Pinpoint the cell where the given text exists, returning its (X, Y) midpoint coordinate. 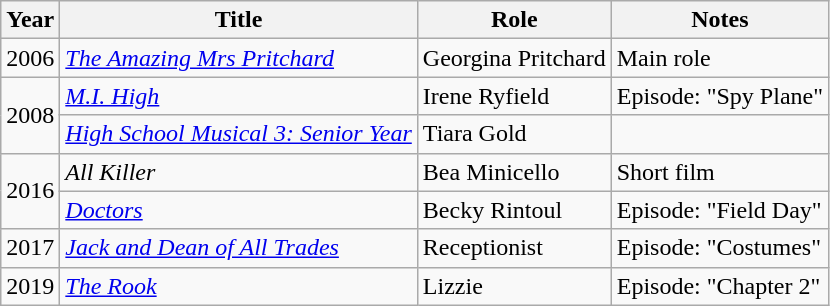
Bea Minicello (514, 172)
Receptionist (514, 248)
Notes (720, 20)
Jack and Dean of All Trades (238, 248)
Episode: "Spy Plane" (720, 96)
2017 (30, 248)
Role (514, 20)
Episode: "Costumes" (720, 248)
The Rook (238, 286)
Title (238, 20)
Main role (720, 58)
2006 (30, 58)
Year (30, 20)
High School Musical 3: Senior Year (238, 134)
2019 (30, 286)
Doctors (238, 210)
Becky Rintoul (514, 210)
2008 (30, 115)
Georgina Pritchard (514, 58)
2016 (30, 191)
Lizzie (514, 286)
Irene Ryfield (514, 96)
All Killer (238, 172)
Episode: "Chapter 2" (720, 286)
Episode: "Field Day" (720, 210)
Short film (720, 172)
M.I. High (238, 96)
The Amazing Mrs Pritchard (238, 58)
Tiara Gold (514, 134)
